Search for the cell housing the specified text and yield its [x, y] center coordinate. 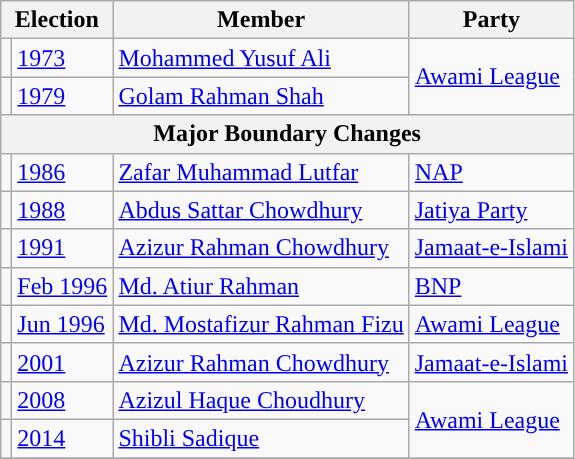
Zafar Muhammad Lutfar [261, 172]
Azizul Haque Choudhury [261, 400]
1986 [62, 172]
Md. Mostafizur Rahman Fizu [261, 324]
Major Boundary Changes [288, 134]
Party [491, 20]
BNP [491, 286]
2001 [62, 362]
Member [261, 20]
2008 [62, 400]
1988 [62, 210]
Jun 1996 [62, 324]
1979 [62, 96]
Md. Atiur Rahman [261, 286]
1991 [62, 248]
NAP [491, 172]
Jatiya Party [491, 210]
Election [57, 20]
Golam Rahman Shah [261, 96]
Shibli Sadique [261, 438]
1973 [62, 58]
Mohammed Yusuf Ali [261, 58]
Feb 1996 [62, 286]
Abdus Sattar Chowdhury [261, 210]
2014 [62, 438]
